Determine the (x, y) coordinate at the center of the cell enclosing the given text.  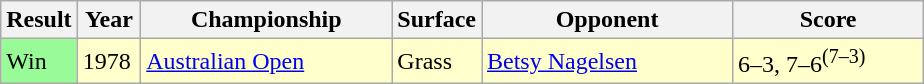
Betsy Nagelsen (608, 62)
Championship (266, 20)
Opponent (608, 20)
Australian Open (266, 62)
Surface (437, 20)
1978 (109, 62)
Year (109, 20)
Result (39, 20)
Win (39, 62)
Grass (437, 62)
6–3, 7–6(7–3) (828, 62)
Score (828, 20)
